From the cell containing the given text, extract its center point as [X, Y] coordinate. 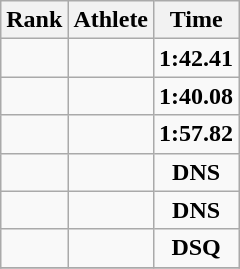
DSQ [196, 248]
1:42.41 [196, 58]
1:40.08 [196, 96]
Time [196, 20]
1:57.82 [196, 134]
Athlete [111, 20]
Rank [34, 20]
